Identify which cell holds the provided text, then report its [x, y] central coordinate. 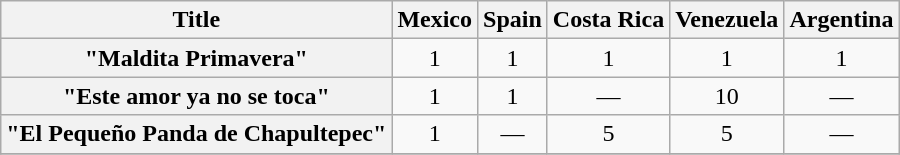
Argentina [842, 20]
Title [196, 20]
Venezuela [727, 20]
"El Pequeño Panda de Chapultepec" [196, 134]
"Este amor ya no se toca" [196, 96]
Spain [513, 20]
Costa Rica [608, 20]
"Maldita Primavera" [196, 58]
10 [727, 96]
Mexico [435, 20]
